Return (X, Y) of the center of cell containing provided text 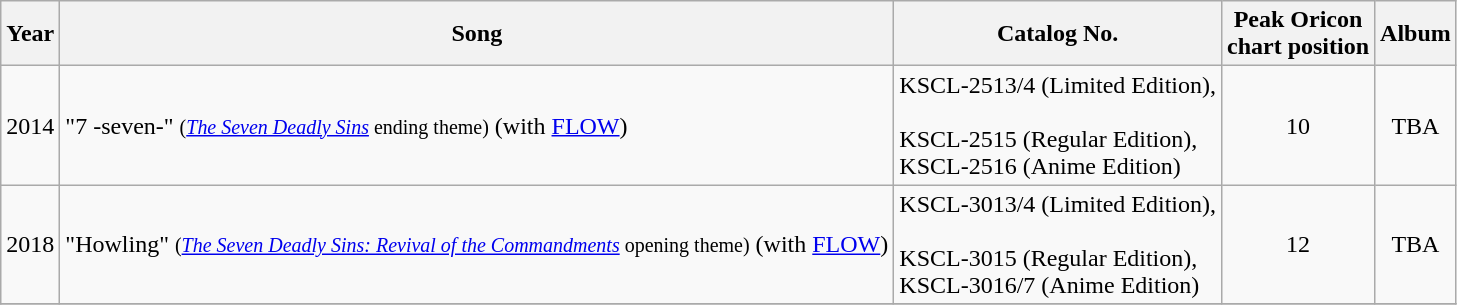
Album (1416, 34)
Peak Oricon chart position (1298, 34)
2018 (30, 244)
2014 (30, 126)
Year (30, 34)
"7 -seven-" (The Seven Deadly Sins ending theme) (with FLOW) (477, 126)
KSCL-3013/4 (Limited Edition),KSCL-3015 (Regular Edition), KSCL-3016/7 (Anime Edition) (1058, 244)
12 (1298, 244)
Song (477, 34)
10 (1298, 126)
KSCL-2513/4 (Limited Edition),KSCL-2515 (Regular Edition), KSCL-2516 (Anime Edition) (1058, 126)
Catalog No. (1058, 34)
"Howling" (The Seven Deadly Sins: Revival of the Commandments opening theme) (with FLOW) (477, 244)
